Capture the cell that displays the provided text and extract its [X, Y] central coordinate. 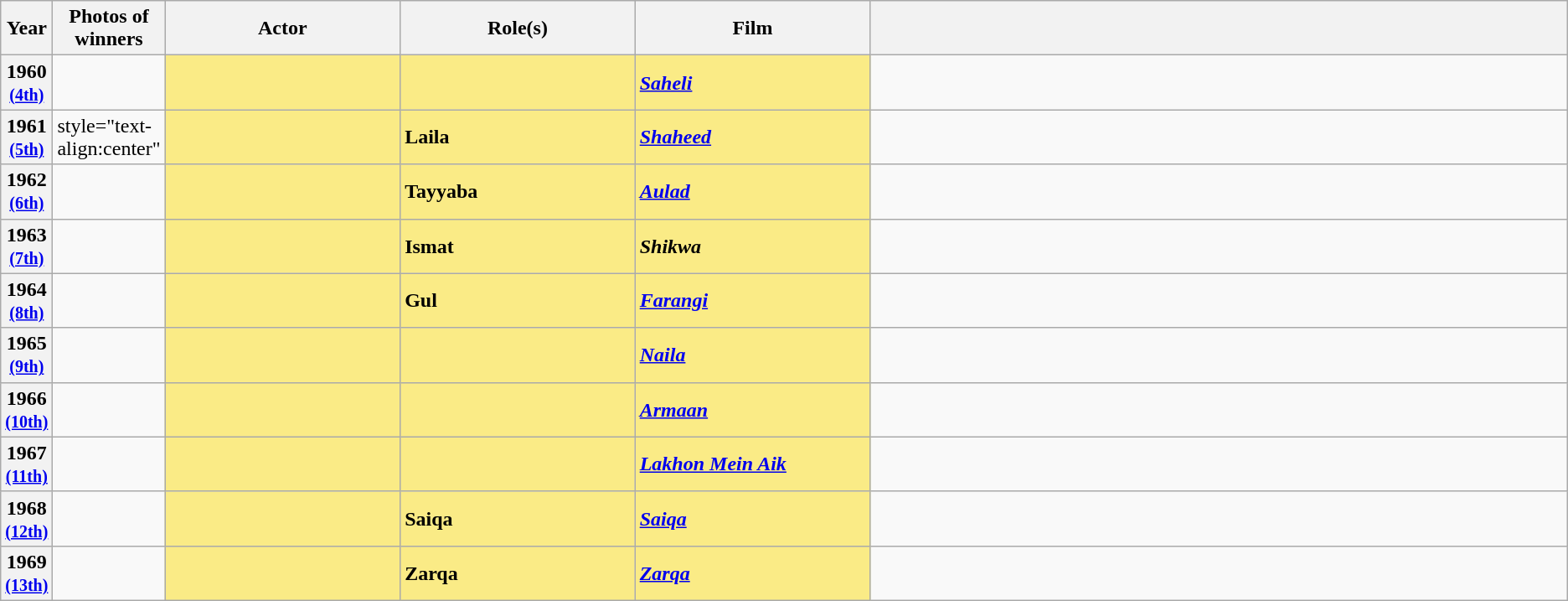
Film [752, 28]
Year [27, 28]
Farangi [752, 300]
1963 (7th) [27, 246]
Aulad [752, 191]
Lakhon Mein Aik [752, 464]
Photos of winners [109, 28]
Naila [752, 355]
Role(s) [518, 28]
1962 (6th) [27, 191]
1967 (11th) [27, 464]
Saheli [752, 82]
1961 (5th) [27, 137]
1969 (13th) [27, 573]
Shikwa [752, 246]
1965 (9th) [27, 355]
Tayyaba [518, 191]
Ismat [518, 246]
1966 (10th) [27, 409]
Shaheed [752, 137]
style="text-align:center" [109, 137]
1964 (8th) [27, 300]
Actor [283, 28]
1968 (12th) [27, 518]
Armaan [752, 409]
1960 (4th) [27, 82]
Laila [518, 137]
Gul [518, 300]
